Identify which cell holds the provided text, then report its [X, Y] central coordinate. 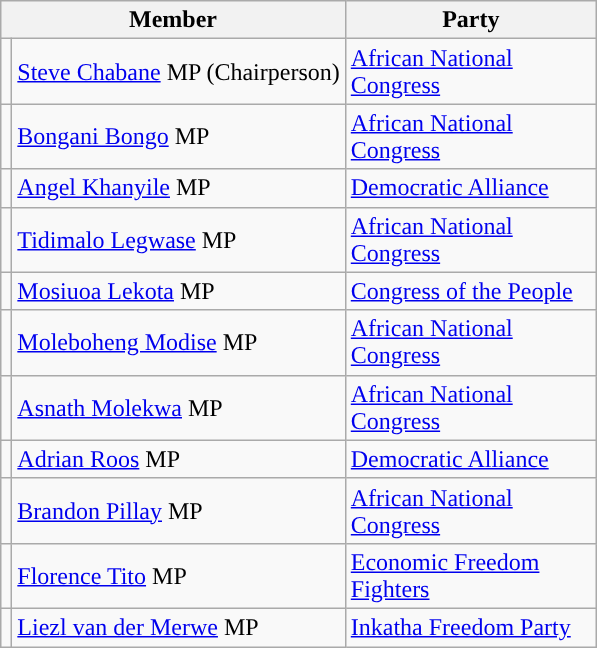
Moleboheng Modise MP [178, 342]
Brandon Pillay MP [178, 510]
Angel Khanyile MP [178, 188]
Party [470, 20]
Congress of the People [470, 291]
Mosiuoa Lekota MP [178, 291]
Adrian Roos MP [178, 459]
Liezl van der Merwe MP [178, 627]
Florence Tito MP [178, 576]
Asnath Molekwa MP [178, 408]
Tidimalo Legwase MP [178, 240]
Member [174, 20]
Bongani Bongo MP [178, 136]
Steve Chabane MP (Chairperson) [178, 72]
Economic Freedom Fighters [470, 576]
Inkatha Freedom Party [470, 627]
